From the cell containing the given text, extract its center point as (X, Y) coordinate. 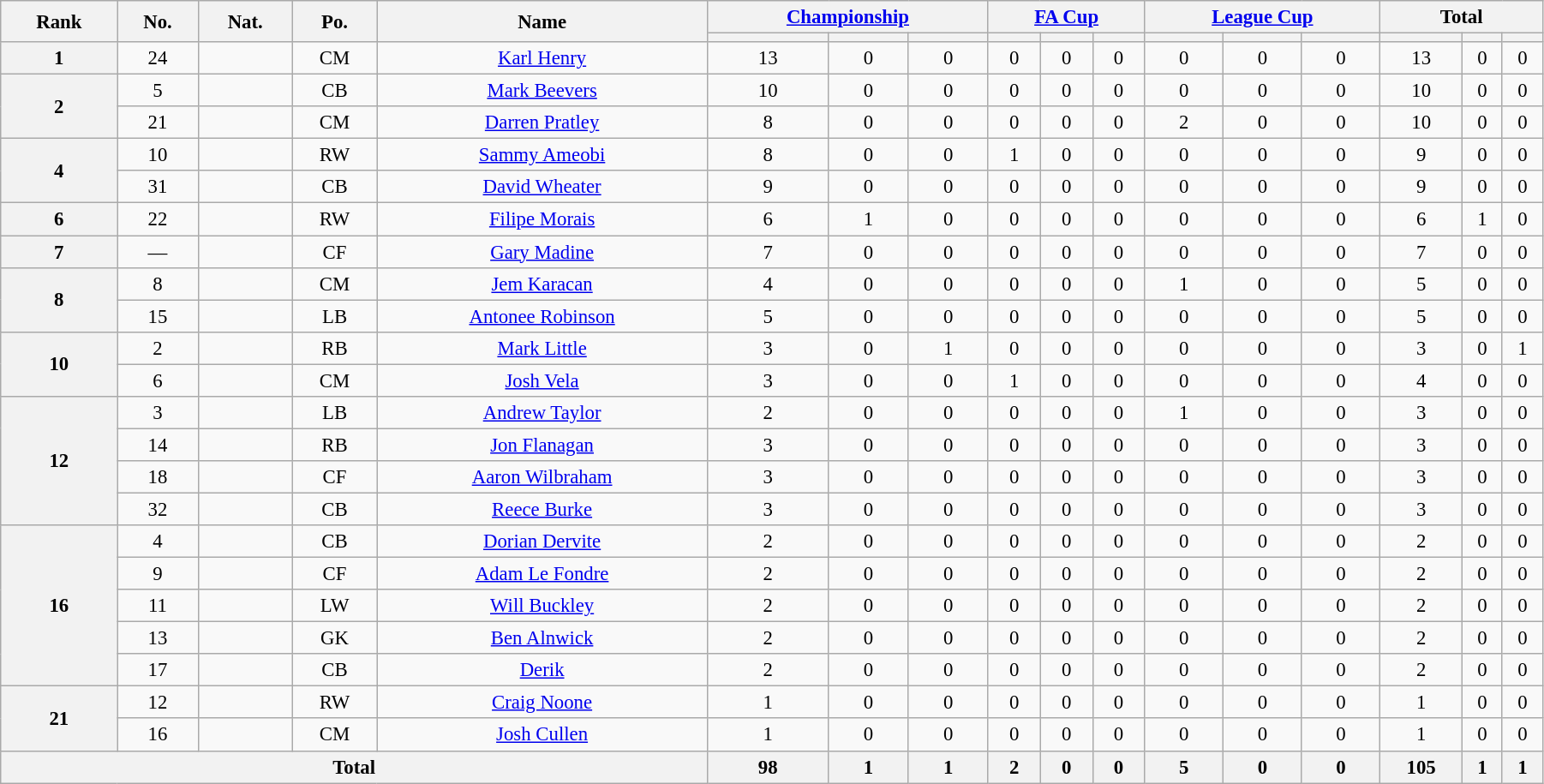
Craig Noone (542, 703)
Sammy Ameobi (542, 155)
17 (158, 670)
Rank (59, 21)
24 (158, 58)
Reece Burke (542, 509)
15 (158, 316)
David Wheater (542, 188)
— (158, 252)
No. (158, 21)
Antonee Robinson (542, 316)
18 (158, 477)
Jem Karacan (542, 284)
GK (334, 638)
Derik (542, 670)
Adam Le Fondre (542, 574)
LW (334, 606)
22 (158, 219)
League Cup (1263, 17)
31 (158, 188)
11 (158, 606)
Jon Flanagan (542, 445)
FA Cup (1066, 17)
98 (768, 767)
Po. (334, 21)
Mark Little (542, 348)
Nat. (245, 21)
Andrew Taylor (542, 413)
Filipe Morais (542, 219)
Gary Madine (542, 252)
Will Buckley (542, 606)
Karl Henry (542, 58)
Mark Beevers (542, 91)
32 (158, 509)
Aaron Wilbraham (542, 477)
Darren Pratley (542, 123)
Josh Cullen (542, 735)
105 (1421, 767)
14 (158, 445)
Josh Vela (542, 380)
Dorian Dervite (542, 542)
Name (542, 21)
Ben Alnwick (542, 638)
Championship (848, 17)
